Extract the [x, y] coordinate from the center of the cell holding the provided text.  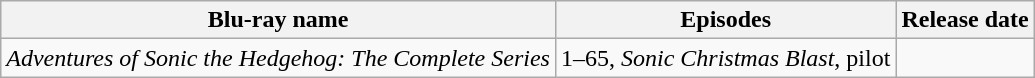
Release date [965, 20]
1–65, Sonic Christmas Blast, pilot [725, 58]
Adventures of Sonic the Hedgehog: The Complete Series [278, 58]
Episodes [725, 20]
Blu-ray name [278, 20]
